Locate the cell with the specified text and output its [X, Y] center coordinate. 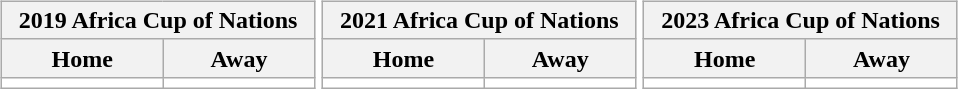
2019 Africa Cup of Nations [158, 20]
2023 Africa Cup of Nations [801, 20]
2021 Africa Cup of Nations [479, 20]
